Pinpoint the cell where the given text exists, returning its [x, y] midpoint coordinate. 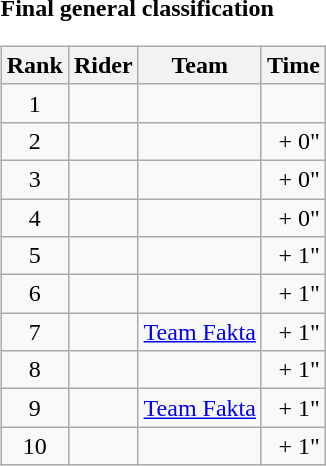
4 [34, 217]
2 [34, 141]
6 [34, 294]
5 [34, 256]
10 [34, 446]
Rank [34, 65]
Rider [103, 65]
8 [34, 370]
1 [34, 103]
Team [200, 65]
Time [293, 65]
9 [34, 408]
7 [34, 332]
3 [34, 179]
